Scan for the cell matching the given text and deliver its [X, Y] coordinate at center. 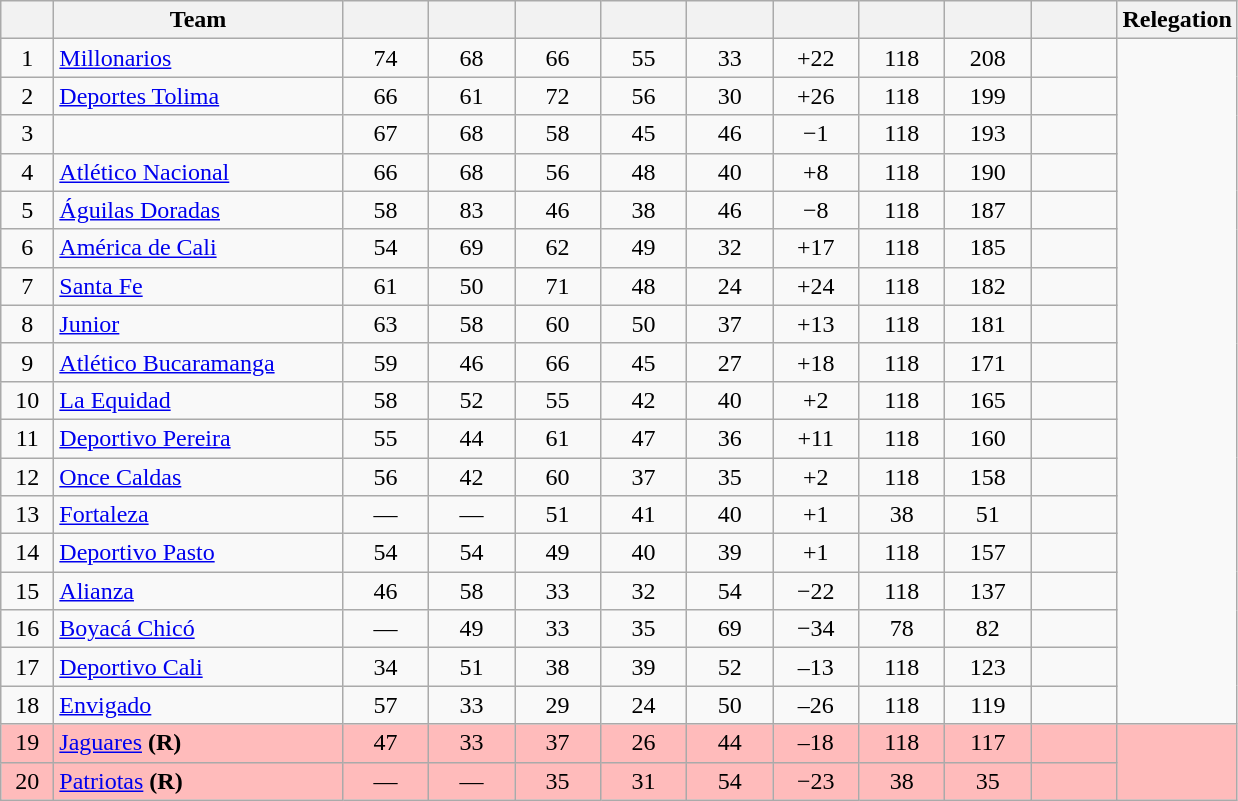
+24 [816, 286]
1 [28, 58]
12 [28, 477]
Patriotas (R) [198, 781]
117 [988, 743]
185 [988, 248]
+17 [816, 248]
20 [28, 781]
5 [28, 210]
83 [471, 210]
4 [28, 172]
10 [28, 400]
+11 [816, 438]
71 [557, 286]
Santa Fe [198, 286]
−34 [816, 629]
Relegation [1177, 20]
7 [28, 286]
Junior [198, 324]
82 [988, 629]
158 [988, 477]
160 [988, 438]
29 [557, 705]
Deportivo Pereira [198, 438]
62 [557, 248]
+8 [816, 172]
+22 [816, 58]
−23 [816, 781]
Fortaleza [198, 515]
34 [385, 667]
157 [988, 553]
−8 [816, 210]
30 [730, 96]
−1 [816, 134]
59 [385, 362]
181 [988, 324]
187 [988, 210]
−22 [816, 591]
182 [988, 286]
63 [385, 324]
Águilas Doradas [198, 210]
27 [730, 362]
Deportivo Pasto [198, 553]
La Equidad [198, 400]
2 [28, 96]
9 [28, 362]
165 [988, 400]
6 [28, 248]
199 [988, 96]
Jaguares (R) [198, 743]
18 [28, 705]
36 [730, 438]
8 [28, 324]
137 [988, 591]
Once Caldas [198, 477]
15 [28, 591]
+13 [816, 324]
Alianza [198, 591]
Millonarios [198, 58]
208 [988, 58]
123 [988, 667]
13 [28, 515]
–18 [816, 743]
Boyacá Chicó [198, 629]
Envigado [198, 705]
América de Cali [198, 248]
–13 [816, 667]
41 [644, 515]
14 [28, 553]
119 [988, 705]
Atlético Bucaramanga [198, 362]
Team [198, 20]
11 [28, 438]
16 [28, 629]
–26 [816, 705]
+26 [816, 96]
Deportivo Cali [198, 667]
74 [385, 58]
Deportes Tolima [198, 96]
171 [988, 362]
26 [644, 743]
193 [988, 134]
72 [557, 96]
78 [902, 629]
67 [385, 134]
19 [28, 743]
17 [28, 667]
57 [385, 705]
31 [644, 781]
190 [988, 172]
Atlético Nacional [198, 172]
+18 [816, 362]
3 [28, 134]
